Scan for the cell matching the given text and deliver its [x, y] coordinate at center. 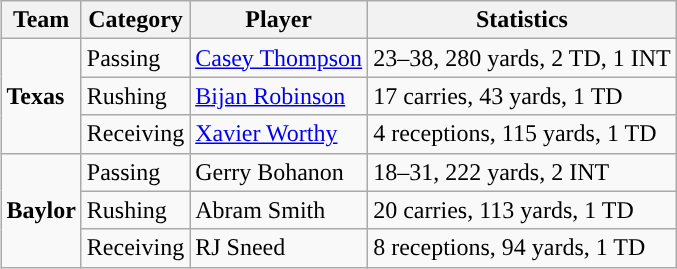
Category [135, 20]
Texas [41, 96]
Bijan Robinson [279, 96]
RJ Sneed [279, 248]
18–31, 222 yards, 2 INT [522, 172]
Team [41, 20]
23–38, 280 yards, 2 TD, 1 INT [522, 58]
Casey Thompson [279, 58]
Baylor [41, 210]
17 carries, 43 yards, 1 TD [522, 96]
Statistics [522, 20]
Abram Smith [279, 210]
4 receptions, 115 yards, 1 TD [522, 134]
Gerry Bohanon [279, 172]
Player [279, 20]
8 receptions, 94 yards, 1 TD [522, 248]
20 carries, 113 yards, 1 TD [522, 210]
Xavier Worthy [279, 134]
